For the text-containing cell, return its midpoint in [x, y] coordinate format. 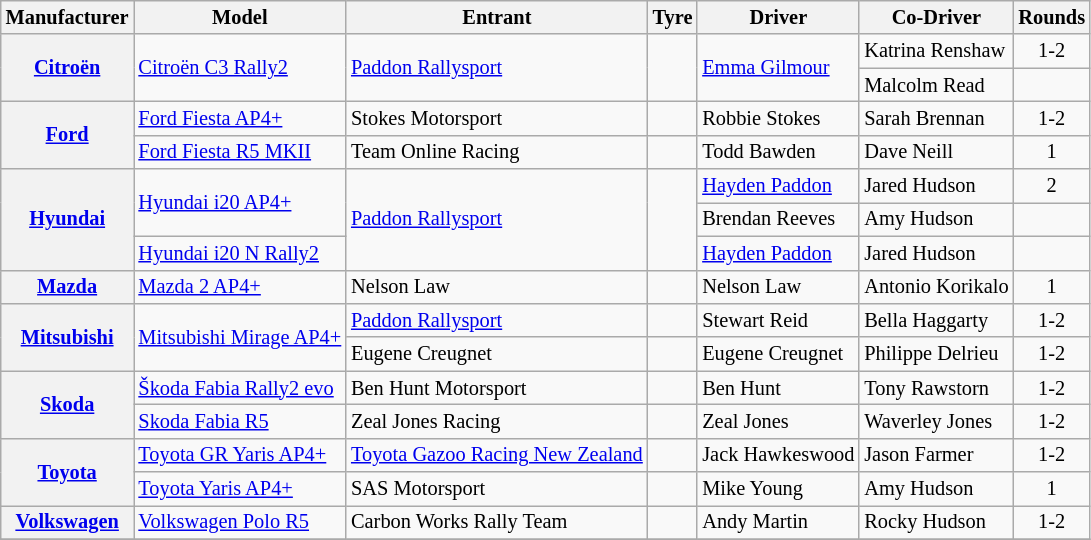
Toyota Yaris AP4+ [240, 489]
Philippe Delrieu [936, 354]
Stewart Reid [778, 320]
Team Online Racing [497, 152]
Ben Hunt [778, 388]
Katrina Renshaw [936, 51]
Entrant [497, 17]
Tyre [673, 17]
Sarah Brennan [936, 118]
Skoda [68, 404]
Škoda Fabia Rally2 evo [240, 388]
Antonio Korikalo [936, 287]
Stokes Motorsport [497, 118]
Skoda Fabia R5 [240, 421]
Toyota [68, 472]
Dave Neill [936, 152]
Volkswagen Polo R5 [240, 522]
Tony Rawstorn [936, 388]
Rounds [1052, 17]
Rocky Hudson [936, 522]
Co-Driver [936, 17]
Citroën [68, 68]
Volkswagen [68, 522]
SAS Motorsport [497, 489]
Mitsubishi [68, 336]
Brendan Reeves [778, 219]
Mike Young [778, 489]
Ford [68, 134]
Toyota Gazoo Racing New Zealand [497, 455]
Toyota GR Yaris AP4+ [240, 455]
Citroën C3 Rally2 [240, 68]
Hyundai [68, 220]
Hyundai i20 AP4+ [240, 202]
Jack Hawkeswood [778, 455]
Robbie Stokes [778, 118]
Manufacturer [68, 17]
Zeal Jones [778, 421]
Emma Gilmour [778, 68]
Ford Fiesta R5 MKII [240, 152]
Jason Farmer [936, 455]
Ben Hunt Motorsport [497, 388]
Mazda 2 AP4+ [240, 287]
Mazda [68, 287]
Todd Bawden [778, 152]
Malcolm Read [936, 85]
Mitsubishi Mirage AP4+ [240, 336]
Carbon Works Rally Team [497, 522]
Waverley Jones [936, 421]
Ford Fiesta AP4+ [240, 118]
Bella Haggarty [936, 320]
Hyundai i20 N Rally2 [240, 253]
Zeal Jones Racing [497, 421]
Andy Martin [778, 522]
Model [240, 17]
Driver [778, 17]
2 [1052, 186]
